From the cell containing the given text, extract its center point as [X, Y] coordinate. 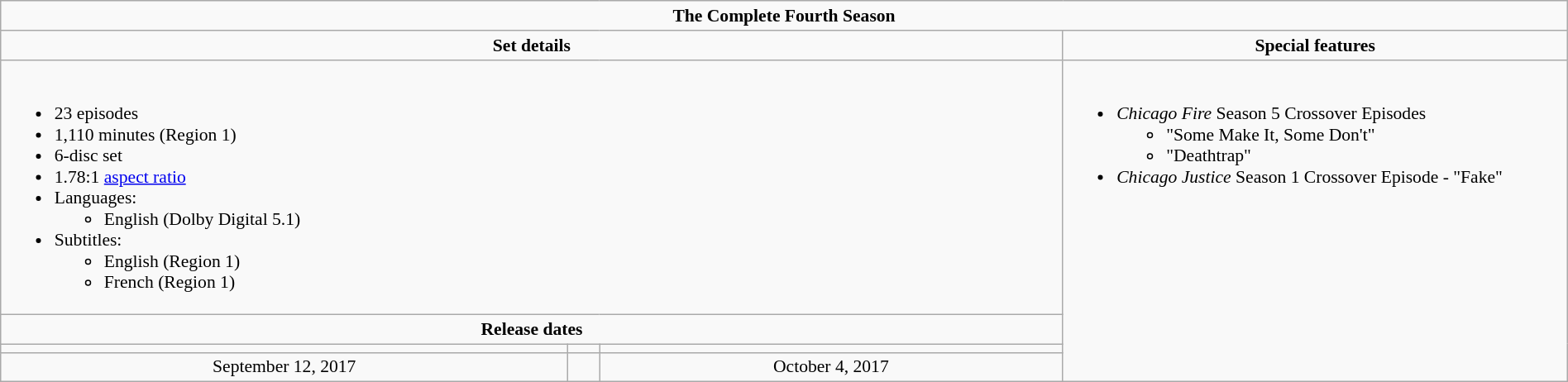
Release dates [532, 330]
The Complete Fourth Season [784, 16]
October 4, 2017 [832, 367]
Chicago Fire Season 5 Crossover Episodes"Some Make It, Some Don't""Deathtrap"Chicago Justice Season 1 Crossover Episode - "Fake" [1315, 221]
September 12, 2017 [284, 367]
Set details [532, 45]
Special features [1315, 45]
23 episodes1,110 minutes (Region 1)6-disc set1.78:1 aspect ratioLanguages:English (Dolby Digital 5.1)Subtitles:English (Region 1)French (Region 1) [532, 187]
